Extract the (X, Y) coordinate from the center of the cell holding the provided text.  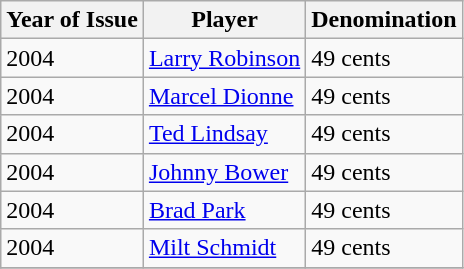
Player (224, 20)
Marcel Dionne (224, 96)
Johnny Bower (224, 172)
Year of Issue (72, 20)
Larry Robinson (224, 58)
Brad Park (224, 210)
Ted Lindsay (224, 134)
Milt Schmidt (224, 248)
Denomination (384, 20)
